From the cell containing the given text, extract its center point as (X, Y) coordinate. 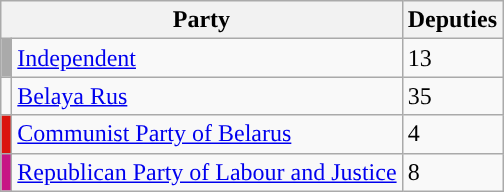
Party (202, 20)
Independent (207, 58)
35 (452, 96)
8 (452, 172)
Belaya Rus (207, 96)
Deputies (452, 20)
Communist Party of Belarus (207, 134)
4 (452, 134)
Republican Party of Labour and Justice (207, 172)
13 (452, 58)
